Scan for the cell matching the given text and deliver its [X, Y] coordinate at center. 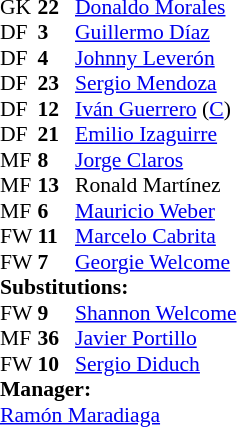
13 [57, 185]
Manager: [118, 389]
4 [57, 58]
7 [57, 262]
Marcelo Cabrita [156, 237]
21 [57, 135]
Substitutions: [118, 287]
Guillermo Díaz [156, 33]
11 [57, 237]
23 [57, 83]
Ronald Martínez [156, 185]
10 [57, 364]
8 [57, 160]
Iván Guerrero (C) [156, 109]
Javier Portillo [156, 339]
36 [57, 339]
Georgie Welcome [156, 262]
Johnny Leverón [156, 58]
Emilio Izaguirre [156, 135]
Sergio Diduch [156, 364]
Sergio Mendoza [156, 83]
Shannon Welcome [156, 313]
12 [57, 109]
3 [57, 33]
6 [57, 211]
Jorge Claros [156, 160]
9 [57, 313]
Mauricio Weber [156, 211]
